Extract the [x, y] coordinate from the center of the cell holding the provided text.  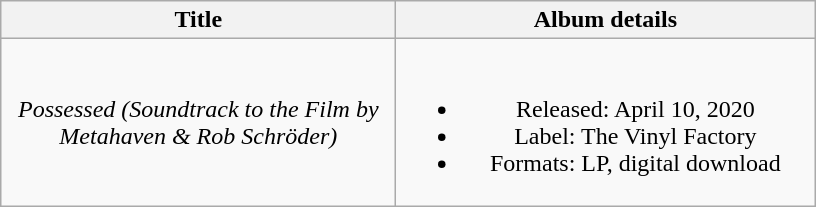
Album details [606, 20]
Possessed (Soundtrack to the Film by Metahaven & Rob Schröder) [198, 122]
Title [198, 20]
Released: April 10, 2020Label: The Vinyl FactoryFormats: LP, digital download [606, 122]
